Provide the (x, y) coordinate of the cell's center where the given text is located.  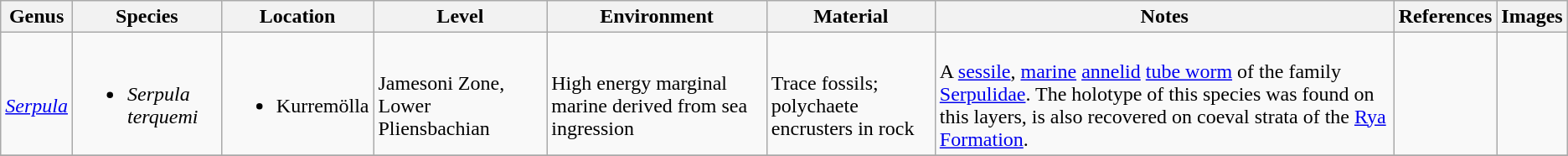
Jamesoni Zone, Lower Pliensbachian (461, 94)
Level (461, 17)
References (1446, 17)
Material (851, 17)
Kurremölla (297, 94)
Environment (657, 17)
High energy marginal marine derived from sea ingression (657, 94)
Serpula (37, 94)
Location (297, 17)
Notes (1164, 17)
Trace fossils; polychaete encrusters in rock (851, 94)
Species (147, 17)
Images (1532, 17)
Serpula terquemi (147, 94)
Genus (37, 17)
